Search for the cell housing the specified text and yield its [x, y] center coordinate. 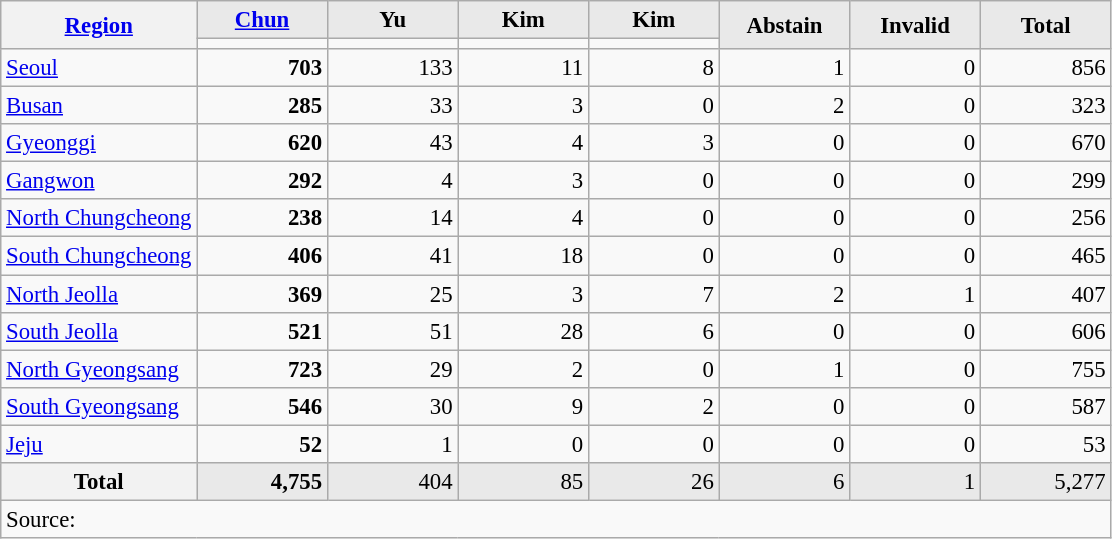
Gyeonggi [99, 143]
8 [654, 68]
587 [1046, 406]
407 [1046, 294]
26 [654, 482]
5,277 [1046, 482]
Chun [262, 20]
323 [1046, 106]
Gangwon [99, 181]
North Chungcheong [99, 219]
33 [392, 106]
856 [1046, 68]
43 [392, 143]
292 [262, 181]
South Gyeongsang [99, 406]
9 [524, 406]
620 [262, 143]
Abstain [784, 25]
521 [262, 331]
4,755 [262, 482]
South Chungcheong [99, 256]
546 [262, 406]
Busan [99, 106]
18 [524, 256]
53 [1046, 444]
85 [524, 482]
133 [392, 68]
299 [1046, 181]
670 [1046, 143]
369 [262, 294]
Source: [556, 519]
29 [392, 369]
404 [392, 482]
723 [262, 369]
238 [262, 219]
52 [262, 444]
755 [1046, 369]
North Gyeongsang [99, 369]
South Jeolla [99, 331]
Region [99, 25]
Seoul [99, 68]
606 [1046, 331]
Jeju [99, 444]
14 [392, 219]
7 [654, 294]
51 [392, 331]
41 [392, 256]
Yu [392, 20]
North Jeolla [99, 294]
465 [1046, 256]
256 [1046, 219]
285 [262, 106]
Invalid [916, 25]
406 [262, 256]
703 [262, 68]
30 [392, 406]
28 [524, 331]
25 [392, 294]
11 [524, 68]
